Identify which cell holds the provided text, then report its (X, Y) central coordinate. 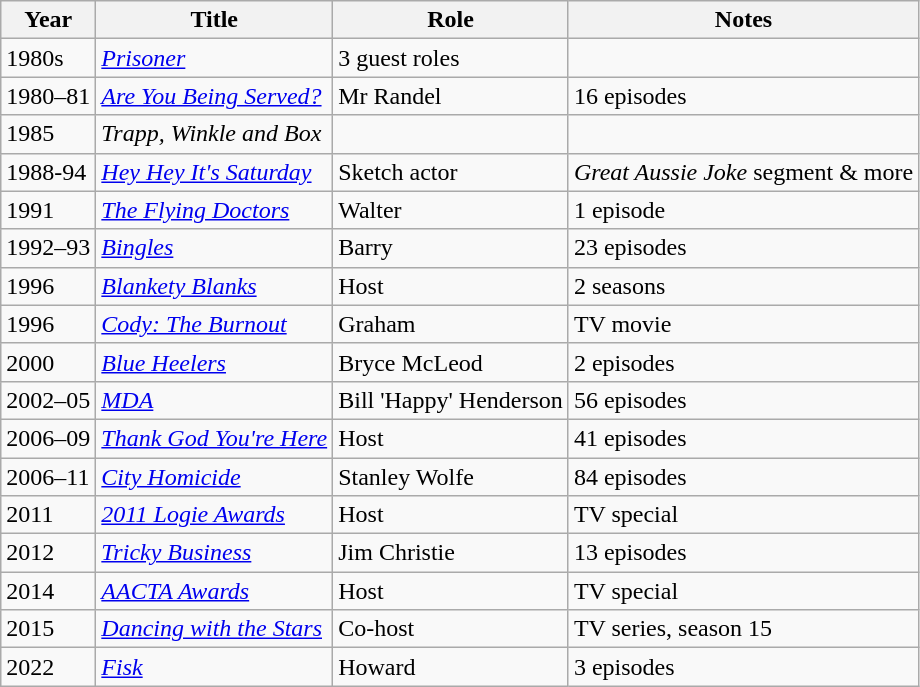
Dancing with the Stars (214, 629)
Thank God You're Here (214, 438)
2015 (48, 629)
1980s (48, 58)
2 seasons (743, 286)
AACTA Awards (214, 591)
Tricky Business (214, 553)
Year (48, 20)
Fisk (214, 667)
Bill 'Happy' Henderson (451, 400)
Bryce McLeod (451, 362)
Title (214, 20)
2011 Logie Awards (214, 515)
Mr Randel (451, 96)
Notes (743, 20)
Walter (451, 210)
Hey Hey It's Saturday (214, 172)
Sketch actor (451, 172)
Blankety Blanks (214, 286)
56 episodes (743, 400)
1985 (48, 134)
Bingles (214, 248)
MDA (214, 400)
1 episode (743, 210)
16 episodes (743, 96)
TV series, season 15 (743, 629)
23 episodes (743, 248)
2006–09 (48, 438)
TV movie (743, 324)
2022 (48, 667)
Prisoner (214, 58)
1991 (48, 210)
3 episodes (743, 667)
1988-94 (48, 172)
Great Aussie Joke segment & more (743, 172)
Howard (451, 667)
1992–93 (48, 248)
2011 (48, 515)
3 guest roles (451, 58)
2 episodes (743, 362)
Are You Being Served? (214, 96)
Trapp, Winkle and Box (214, 134)
2000 (48, 362)
The Flying Doctors (214, 210)
Stanley Wolfe (451, 477)
41 episodes (743, 438)
2006–11 (48, 477)
Cody: The Burnout (214, 324)
84 episodes (743, 477)
2014 (48, 591)
2012 (48, 553)
Jim Christie (451, 553)
Graham (451, 324)
1980–81 (48, 96)
2002–05 (48, 400)
Co-host (451, 629)
Role (451, 20)
City Homicide (214, 477)
Blue Heelers (214, 362)
Barry (451, 248)
13 episodes (743, 553)
